Return the [x, y] coordinate for the center point of the cell that contains the specified text.  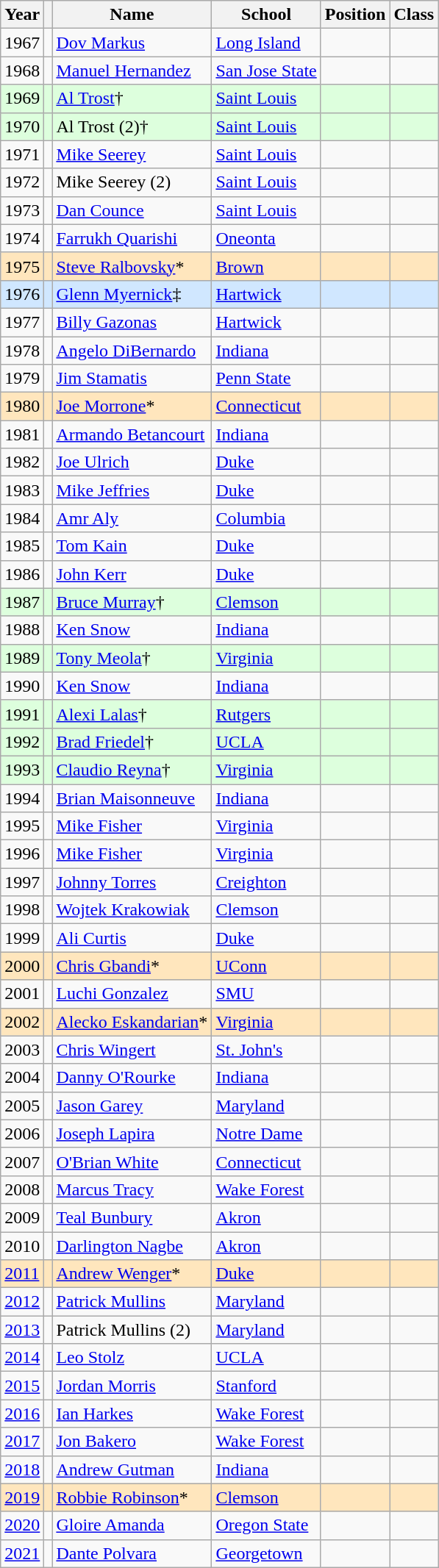
2015 [22, 1386]
Leo Stolz [132, 1358]
1994 [22, 798]
Al Trost (2)† [132, 126]
2016 [22, 1414]
Patrick Mullins [132, 1302]
2009 [22, 1217]
1977 [22, 322]
St. John's [266, 1050]
1983 [22, 490]
Glenn Myernick‡ [132, 294]
1975 [22, 266]
Andrew Gutman [132, 1469]
2020 [22, 1525]
Mike Jeffries [132, 490]
Danny O'Rourke [132, 1078]
Armando Betancourt [132, 434]
1978 [22, 351]
Farrukh Quarishi [132, 238]
1971 [22, 154]
Rutgers [266, 714]
Marcus Tracy [132, 1189]
Ali Curtis [132, 938]
2000 [22, 966]
Oregon State [266, 1525]
O'Brian White [132, 1161]
1998 [22, 910]
2021 [22, 1553]
Notre Dame [266, 1134]
Long Island [266, 43]
2017 [22, 1442]
Joseph Lapira [132, 1134]
1988 [22, 630]
Johnny Torres [132, 882]
2010 [22, 1246]
Tom Kain [132, 546]
2005 [22, 1106]
1972 [22, 182]
Gloire Amanda [132, 1525]
1992 [22, 742]
Name [132, 15]
Brown [266, 266]
2006 [22, 1134]
Steve Ralbovsky* [132, 266]
Amr Aly [132, 518]
UConn [266, 966]
2018 [22, 1469]
Dov Markus [132, 43]
1987 [22, 602]
2011 [22, 1274]
Angelo DiBernardo [132, 351]
1979 [22, 379]
Jordan Morris [132, 1386]
Columbia [266, 518]
1985 [22, 546]
1996 [22, 854]
Brian Maisonneuve [132, 798]
1968 [22, 71]
Chris Wingert [132, 1050]
2002 [22, 1022]
Patrick Mullins (2) [132, 1330]
1967 [22, 43]
Position [355, 15]
Tony Meola† [132, 658]
Claudio Reyna† [132, 770]
1990 [22, 686]
Dante Polvara [132, 1553]
Alecko Eskandarian* [132, 1022]
1984 [22, 518]
Oneonta [266, 238]
1999 [22, 938]
Creighton [266, 882]
Wojtek Krakowiak [132, 910]
San Jose State [266, 71]
2014 [22, 1358]
SMU [266, 994]
2019 [22, 1497]
Alexi Lalas† [132, 714]
1980 [22, 407]
2001 [22, 994]
School [266, 15]
1993 [22, 770]
2004 [22, 1078]
1989 [22, 658]
Jon Bakero [132, 1442]
Dan Counce [132, 210]
Chris Gbandi* [132, 966]
Stanford [266, 1386]
Class [414, 15]
Luchi Gonzalez [132, 994]
1973 [22, 210]
Jim Stamatis [132, 379]
1970 [22, 126]
1974 [22, 238]
Darlington Nagbe [132, 1246]
1969 [22, 99]
1982 [22, 462]
2003 [22, 1050]
1997 [22, 882]
Teal Bunbury [132, 1217]
Joe Morrone* [132, 407]
1986 [22, 574]
1991 [22, 714]
Joe Ulrich [132, 462]
2012 [22, 1302]
1976 [22, 294]
Al Trost† [132, 99]
Manuel Hernandez [132, 71]
Penn State [266, 379]
Brad Friedel† [132, 742]
2007 [22, 1161]
Billy Gazonas [132, 322]
Bruce Murray† [132, 602]
Ian Harkes [132, 1414]
2008 [22, 1189]
Jason Garey [132, 1106]
1995 [22, 826]
John Kerr [132, 574]
1981 [22, 434]
Mike Seerey [132, 154]
2013 [22, 1330]
Georgetown [266, 1553]
Mike Seerey (2) [132, 182]
Year [22, 15]
Robbie Robinson* [132, 1497]
Andrew Wenger* [132, 1274]
